Output the (X, Y) coordinate of the center of the cell containing the given text.  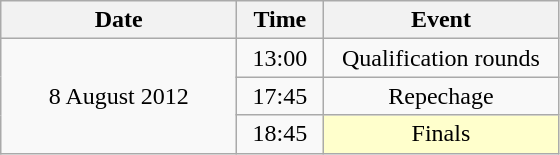
Time (280, 20)
Event (441, 20)
Finals (441, 134)
Repechage (441, 96)
Date (119, 20)
Qualification rounds (441, 58)
13:00 (280, 58)
17:45 (280, 96)
8 August 2012 (119, 96)
18:45 (280, 134)
